Determine the [X, Y] coordinate at the center of the cell enclosing the given text.  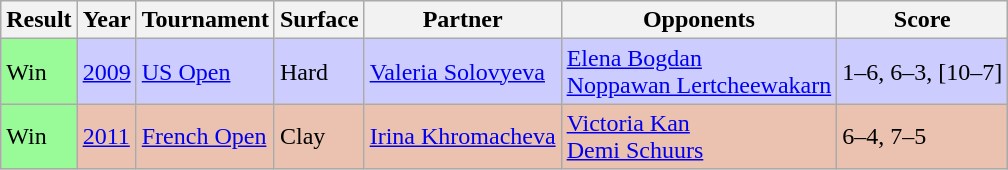
Victoria Kan Demi Schuurs [699, 136]
Elena Bogdan Noppawan Lertcheewakarn [699, 72]
Opponents [699, 20]
2011 [106, 136]
Result [39, 20]
Clay [319, 136]
Irina Khromacheva [462, 136]
1–6, 6–3, [10–7] [922, 72]
Valeria Solovyeva [462, 72]
2009 [106, 72]
Surface [319, 20]
Tournament [205, 20]
French Open [205, 136]
Partner [462, 20]
US Open [205, 72]
6–4, 7–5 [922, 136]
Year [106, 20]
Hard [319, 72]
Score [922, 20]
